Provide the (x, y) coordinate of the cell's center where the given text is located.  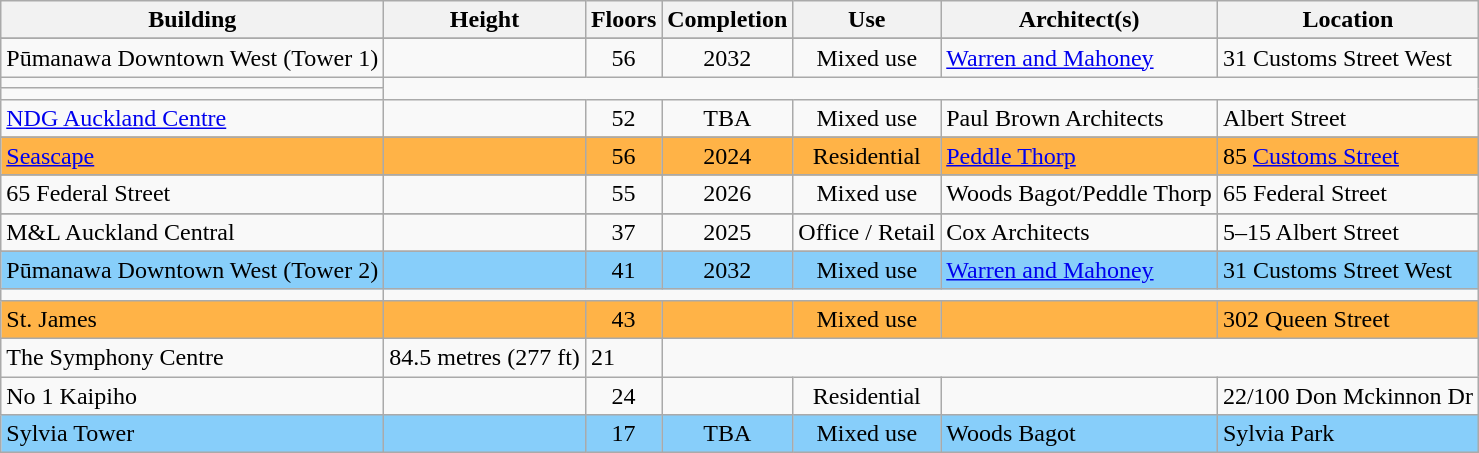
41 (623, 270)
The Symphony Centre (192, 357)
Sylvia Tower (192, 434)
Height (485, 20)
Use (867, 20)
Woods Bagot/Peddle Thorp (1080, 194)
37 (623, 232)
Sylvia Park (1348, 434)
21 (623, 357)
55 (623, 194)
Floors (623, 20)
85 Customs Street (1348, 156)
Seascape (192, 156)
Albert Street (1348, 118)
84.5 metres (277 ft) (485, 357)
Architect(s) (1080, 20)
5–15 Albert Street (1348, 232)
Completion (728, 20)
NDG Auckland Centre (192, 118)
17 (623, 434)
Office / Retail (867, 232)
St. James (192, 319)
Building (192, 20)
52 (623, 118)
Woods Bagot (1080, 434)
2024 (728, 156)
M&L Auckland Central (192, 232)
Location (1348, 20)
Peddle Thorp (1080, 156)
302 Queen Street (1348, 319)
24 (623, 395)
43 (623, 319)
No 1 Kaipiho (192, 395)
Paul Brown Architects (1080, 118)
2026 (728, 194)
Pūmanawa Downtown West (Tower 2) (192, 270)
22/100 Don Mckinnon Dr (1348, 395)
Cox Architects (1080, 232)
2025 (728, 232)
Pūmanawa Downtown West (Tower 1) (192, 58)
